Locate the cell with the specified text and output its (x, y) center coordinate. 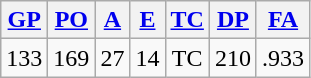
GP (24, 20)
169 (72, 58)
A (112, 20)
14 (148, 58)
DP (232, 20)
E (148, 20)
FA (282, 20)
133 (24, 58)
27 (112, 58)
210 (232, 58)
.933 (282, 58)
PO (72, 20)
